Extract the [X, Y] coordinate from the center of the cell holding the provided text.  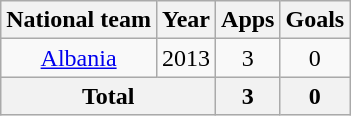
Total [108, 96]
National team [79, 20]
2013 [186, 58]
Goals [315, 20]
Apps [248, 20]
Year [186, 20]
Albania [79, 58]
